Detect which cell encompasses the target text, then output its (x, y) center coordinate. 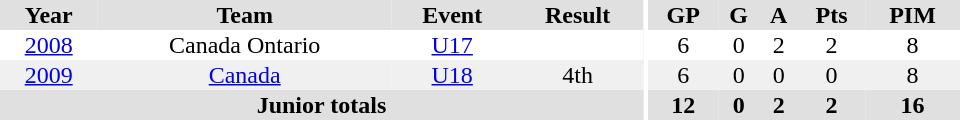
16 (912, 105)
Event (452, 15)
Pts (832, 15)
PIM (912, 15)
2008 (48, 45)
Canada (244, 75)
2009 (48, 75)
U18 (452, 75)
G (738, 15)
12 (684, 105)
Canada Ontario (244, 45)
Junior totals (322, 105)
Year (48, 15)
4th (578, 75)
U17 (452, 45)
Team (244, 15)
Result (578, 15)
GP (684, 15)
A (778, 15)
